Pinpoint the cell where the given text exists, returning its [X, Y] midpoint coordinate. 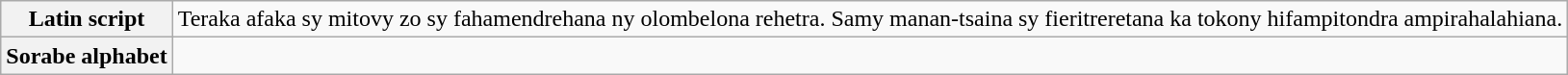
Teraka afaka sy mitovy zo sy fahamendrehana ny olombelona rehetra. Samy manan-tsaina sy fieritreretana ka tokony hifampitondra ampirahalahiana. [870, 19]
Latin script [87, 19]
Sorabe alphabet [87, 56]
